Determine the (x, y) coordinate at the center of the cell enclosing the given text.  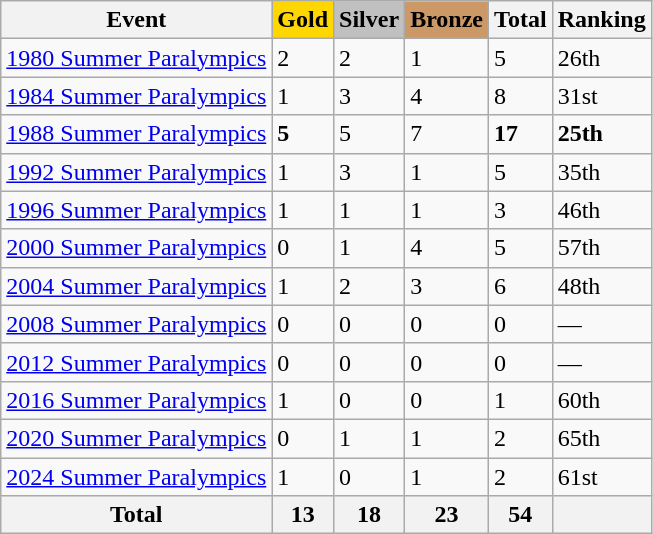
1988 Summer Paralympics (136, 134)
2020 Summer Paralympics (136, 438)
1984 Summer Paralympics (136, 96)
Gold (303, 20)
1980 Summer Paralympics (136, 58)
2016 Summer Paralympics (136, 400)
61st (602, 477)
26th (602, 58)
Event (136, 20)
Ranking (602, 20)
8 (521, 96)
1992 Summer Paralympics (136, 172)
31st (602, 96)
2000 Summer Paralympics (136, 248)
Silver (370, 20)
13 (303, 515)
17 (521, 134)
46th (602, 210)
48th (602, 286)
54 (521, 515)
2012 Summer Paralympics (136, 362)
2008 Summer Paralympics (136, 324)
25th (602, 134)
60th (602, 400)
57th (602, 248)
Bronze (447, 20)
65th (602, 438)
18 (370, 515)
35th (602, 172)
1996 Summer Paralympics (136, 210)
6 (521, 286)
23 (447, 515)
2024 Summer Paralympics (136, 477)
7 (447, 134)
2004 Summer Paralympics (136, 286)
